Provide the [X, Y] coordinate of the cell's center where the given text is located.  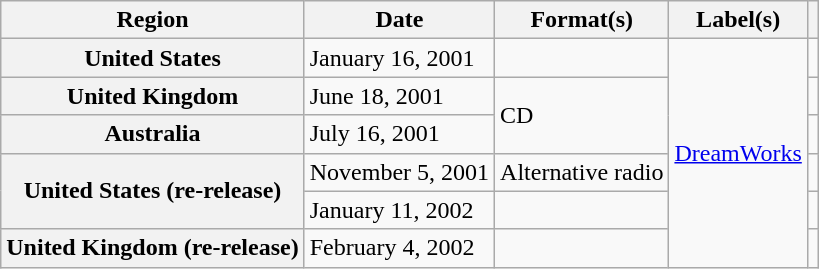
United Kingdom [152, 96]
United States [152, 58]
Label(s) [738, 20]
Australia [152, 134]
November 5, 2001 [399, 172]
July 16, 2001 [399, 134]
Date [399, 20]
February 4, 2002 [399, 248]
January 11, 2002 [399, 210]
June 18, 2001 [399, 96]
Format(s) [582, 20]
DreamWorks [738, 153]
CD [582, 115]
January 16, 2001 [399, 58]
United States (re-release) [152, 191]
Alternative radio [582, 172]
Region [152, 20]
United Kingdom (re-release) [152, 248]
